Extract the (X, Y) coordinate from the center of the cell holding the provided text.  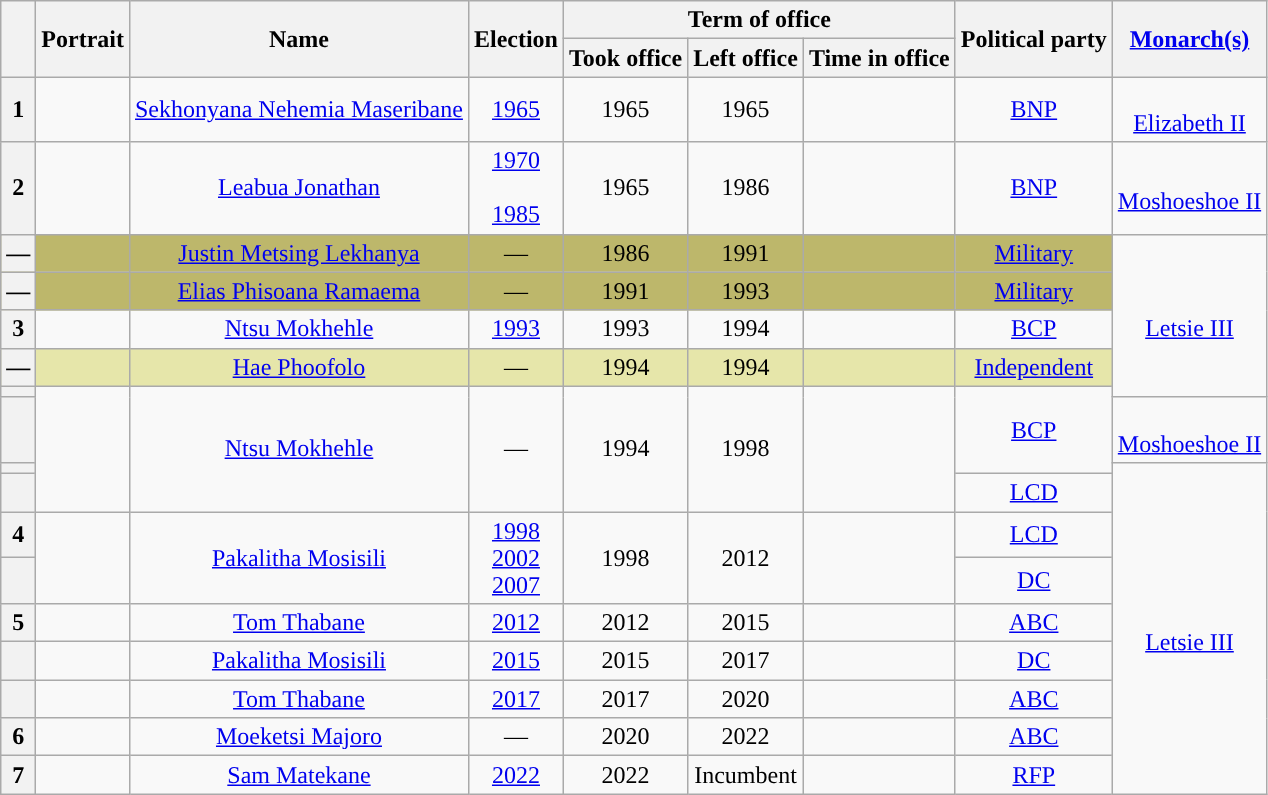
Hae Phoofolo (298, 367)
5 (18, 623)
Elias Phisoana Ramaema (298, 291)
199820022007 (516, 558)
Elizabeth II (1189, 110)
Portrait (83, 39)
Incumbent (746, 775)
2 (18, 188)
3 (18, 329)
Term of office (760, 20)
Election (516, 39)
RFP (1034, 775)
Leabua Jonathan (298, 188)
6 (18, 737)
Sekhonyana Nehemia Maseribane (298, 110)
1 (18, 110)
Left office (746, 58)
Time in office (879, 58)
Name (298, 39)
4 (18, 535)
19701985 (516, 188)
Justin Metsing Lekhanya (298, 253)
7 (18, 775)
Took office (626, 58)
Political party (1034, 39)
Moeketsi Majoro (298, 737)
Sam Matekane (298, 775)
Monarch(s) (1189, 39)
Independent (1034, 367)
